Output the (x, y) coordinate of the center of the cell containing the given text.  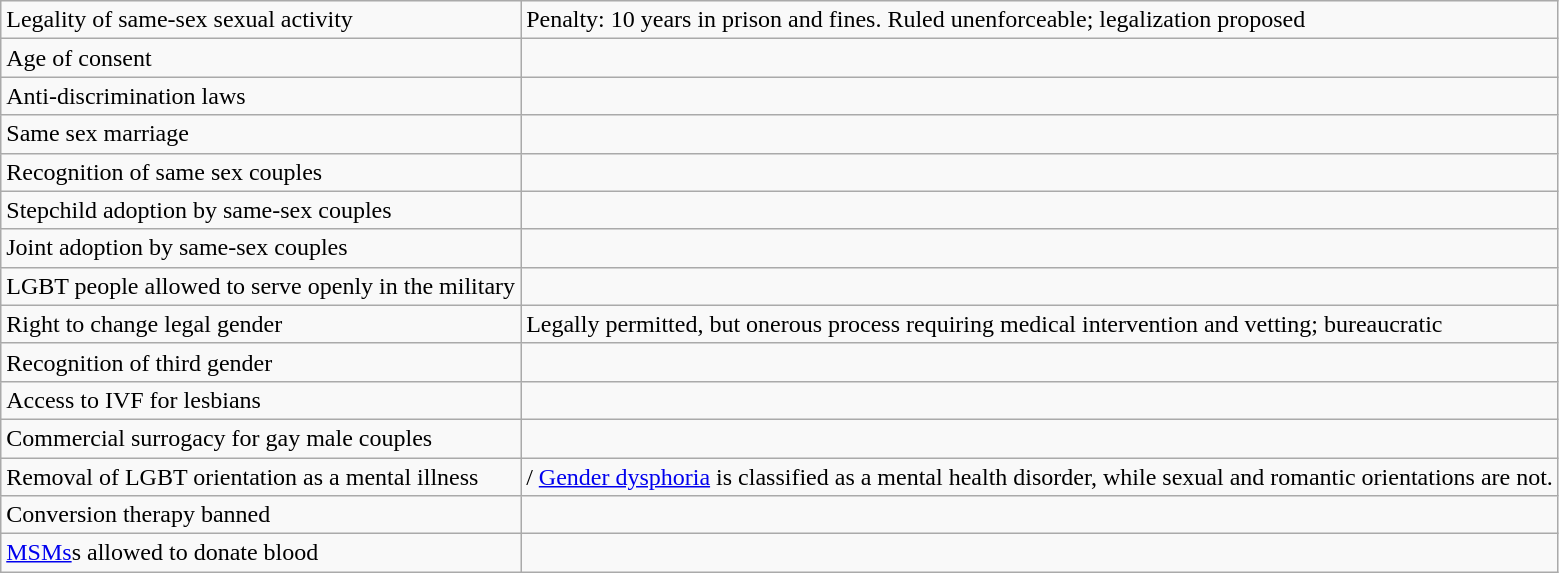
Right to change legal gender (261, 324)
Stepchild adoption by same-sex couples (261, 210)
/ Gender dysphoria is classified as a mental health disorder, while sexual and romantic orientations are not. (1040, 477)
Commercial surrogacy for gay male couples (261, 438)
Penalty: 10 years in prison and fines. Ruled unenforceable; legalization proposed (1040, 20)
Removal of LGBT orientation as a mental illness (261, 477)
Joint adoption by same-sex couples (261, 248)
Recognition of same sex couples (261, 172)
Anti-discrimination laws (261, 96)
LGBT people allowed to serve openly in the military (261, 286)
Legality of same-sex sexual activity (261, 20)
Recognition of third gender (261, 362)
Legally permitted, but onerous process requiring medical intervention and vetting; bureaucratic (1040, 324)
Conversion therapy banned (261, 515)
MSMss allowed to donate blood (261, 553)
Same sex marriage (261, 134)
Age of consent (261, 58)
Access to IVF for lesbians (261, 400)
